Capture the cell that displays the provided text and extract its [X, Y] central coordinate. 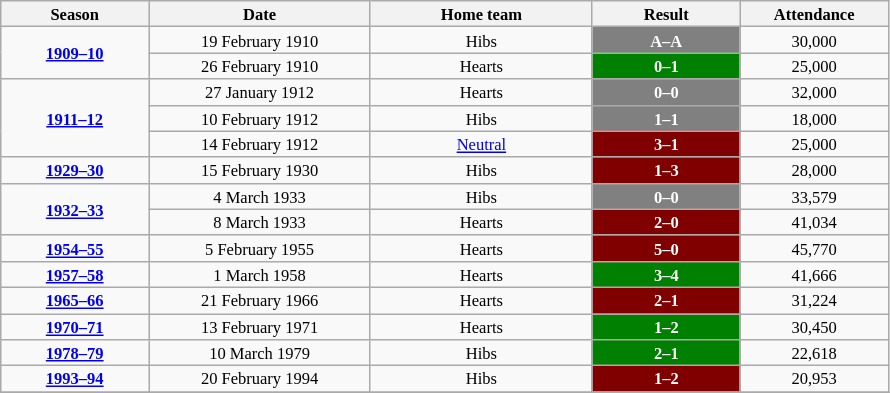
14 February 1912 [260, 144]
21 February 1966 [260, 300]
13 February 1971 [260, 327]
32,000 [814, 92]
10 February 1912 [260, 118]
Neutral [481, 144]
22,618 [814, 353]
3–4 [666, 274]
4 March 1933 [260, 196]
20,953 [814, 379]
2–0 [666, 222]
30,000 [814, 40]
5–0 [666, 248]
1–1 [666, 118]
45,770 [814, 248]
31,224 [814, 300]
1978–79 [75, 353]
1–3 [666, 170]
20 February 1994 [260, 379]
1957–58 [75, 274]
Attendance [814, 14]
30,450 [814, 327]
18,000 [814, 118]
1965–66 [75, 300]
27 January 1912 [260, 92]
5 February 1955 [260, 248]
Season [75, 14]
41,666 [814, 274]
Home team [481, 14]
8 March 1933 [260, 222]
1932–33 [75, 209]
15 February 1930 [260, 170]
1993–94 [75, 379]
A–A [666, 40]
28,000 [814, 170]
Date [260, 14]
26 February 1910 [260, 66]
1929–30 [75, 170]
Result [666, 14]
41,034 [814, 222]
1970–71 [75, 327]
3–1 [666, 144]
33,579 [814, 196]
19 February 1910 [260, 40]
1954–55 [75, 248]
0–1 [666, 66]
10 March 1979 [260, 353]
1 March 1958 [260, 274]
1911–12 [75, 118]
1909–10 [75, 53]
